Find where the given text appears and provide that cell's center as (X, Y) coordinate. 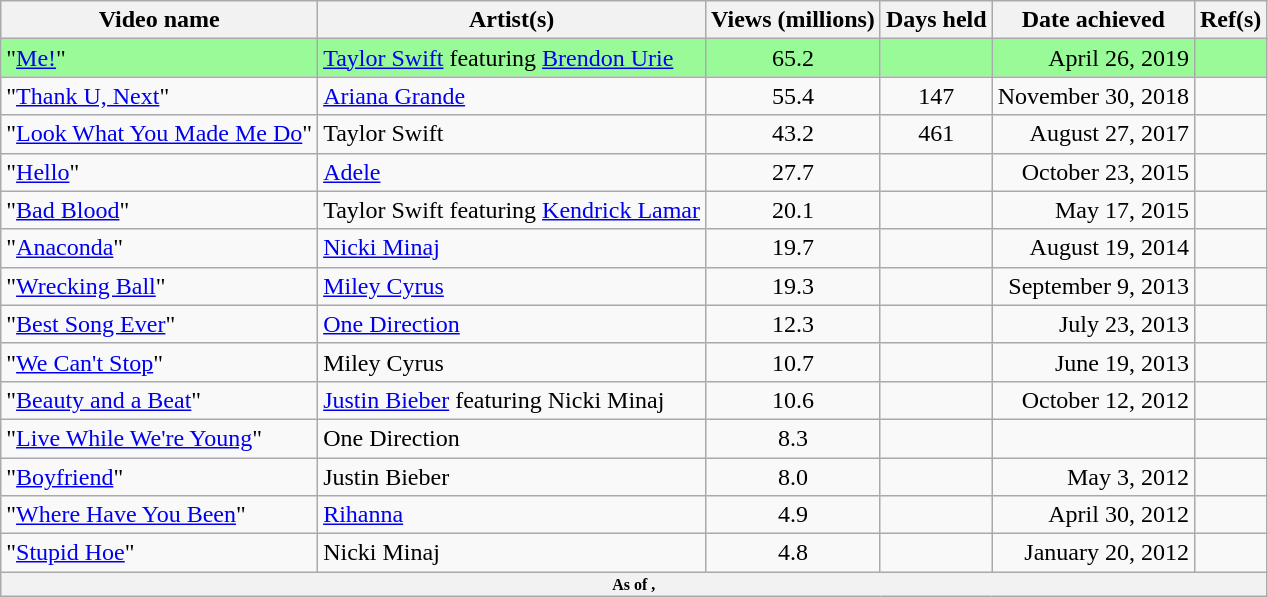
"Look What You Made Me Do" (160, 134)
461 (936, 134)
Justin Bieber (512, 477)
Taylor Swift featuring Kendrick Lamar (512, 210)
April 30, 2012 (1093, 515)
Taylor Swift featuring Brendon Urie (512, 58)
Taylor Swift (512, 134)
"Hello" (160, 172)
43.2 (794, 134)
Artist(s) (512, 20)
September 9, 2013 (1093, 286)
"Where Have You Been" (160, 515)
"Best Song Ever" (160, 324)
"Me!" (160, 58)
Rihanna (512, 515)
November 30, 2018 (1093, 96)
"Stupid Hoe" (160, 553)
10.7 (794, 362)
"Boyfriend" (160, 477)
55.4 (794, 96)
July 23, 2013 (1093, 324)
"Anaconda" (160, 248)
19.7 (794, 248)
August 19, 2014 (1093, 248)
January 20, 2012 (1093, 553)
April 26, 2019 (1093, 58)
20.1 (794, 210)
"We Can't Stop" (160, 362)
147 (936, 96)
August 27, 2017 (1093, 134)
10.6 (794, 400)
8.0 (794, 477)
4.9 (794, 515)
May 3, 2012 (1093, 477)
Video name (160, 20)
"Live While We're Young" (160, 438)
Ariana Grande (512, 96)
"Wrecking Ball" (160, 286)
Ref(s) (1230, 20)
65.2 (794, 58)
8.3 (794, 438)
October 12, 2012 (1093, 400)
"Beauty and a Beat" (160, 400)
As of , (634, 584)
June 19, 2013 (1093, 362)
4.8 (794, 553)
Adele (512, 172)
Views (millions) (794, 20)
12.3 (794, 324)
May 17, 2015 (1093, 210)
"Thank U, Next" (160, 96)
27.7 (794, 172)
Days held (936, 20)
Justin Bieber featuring Nicki Minaj (512, 400)
Date achieved (1093, 20)
"Bad Blood" (160, 210)
19.3 (794, 286)
October 23, 2015 (1093, 172)
